Return the [X, Y] coordinate for the center point of the cell that contains the specified text.  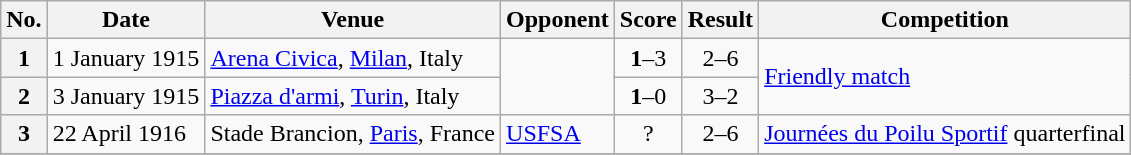
1–0 [648, 96]
Competition [945, 20]
Opponent [558, 20]
1 [24, 58]
Stade Brancion, Paris, France [353, 134]
1–3 [648, 58]
22 April 1916 [126, 134]
Journées du Poilu Sportif quarterfinal [945, 134]
3 [24, 134]
USFSA [558, 134]
Result [720, 20]
Score [648, 20]
Arena Civica, Milan, Italy [353, 58]
2 [24, 96]
3 January 1915 [126, 96]
Piazza d'armi, Turin, Italy [353, 96]
3–2 [720, 96]
Venue [353, 20]
Date [126, 20]
No. [24, 20]
? [648, 134]
Friendly match [945, 77]
1 January 1915 [126, 58]
